For the text-containing cell, return its midpoint in (X, Y) coordinate format. 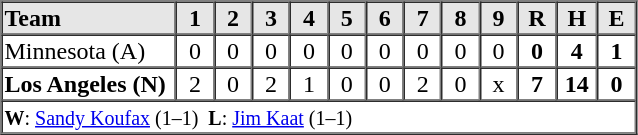
x (499, 84)
E (616, 18)
5 (347, 18)
Los Angeles (N) (90, 84)
6 (385, 18)
Minnesota (A) (90, 50)
14 (578, 84)
W: Sandy Koufax (1–1) L: Jim Kaat (1–1) (319, 116)
3 (271, 18)
Team (90, 18)
9 (499, 18)
R (536, 18)
8 (461, 18)
H (578, 18)
